From the cell containing the given text, extract its center point as [x, y] coordinate. 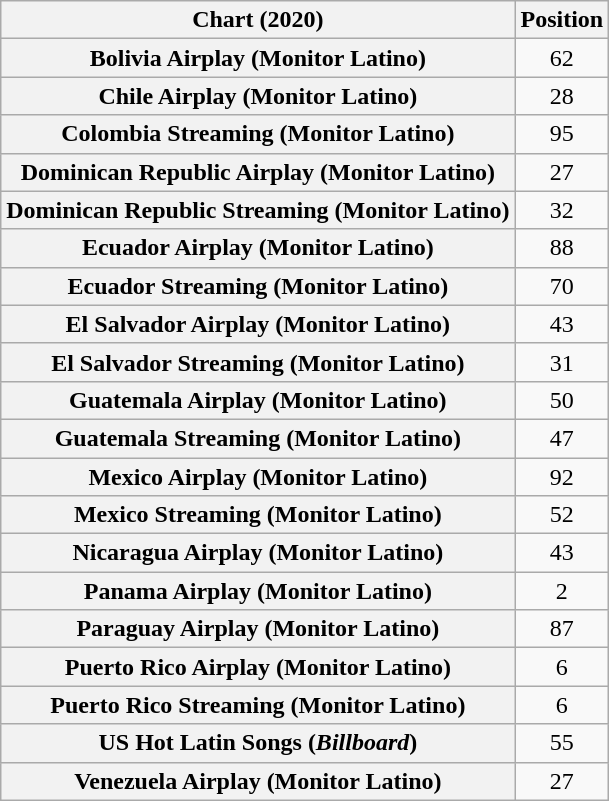
2 [562, 591]
52 [562, 515]
Paraguay Airplay (Monitor Latino) [258, 629]
US Hot Latin Songs (Billboard) [258, 743]
Ecuador Airplay (Monitor Latino) [258, 248]
28 [562, 96]
Dominican Republic Streaming (Monitor Latino) [258, 210]
88 [562, 248]
Position [562, 20]
Guatemala Streaming (Monitor Latino) [258, 438]
Puerto Rico Streaming (Monitor Latino) [258, 705]
Dominican Republic Airplay (Monitor Latino) [258, 172]
Chile Airplay (Monitor Latino) [258, 96]
El Salvador Airplay (Monitor Latino) [258, 324]
31 [562, 362]
Bolivia Airplay (Monitor Latino) [258, 58]
Nicaragua Airplay (Monitor Latino) [258, 553]
55 [562, 743]
47 [562, 438]
Ecuador Streaming (Monitor Latino) [258, 286]
50 [562, 400]
Venezuela Airplay (Monitor Latino) [258, 781]
Mexico Streaming (Monitor Latino) [258, 515]
92 [562, 477]
32 [562, 210]
Panama Airplay (Monitor Latino) [258, 591]
Guatemala Airplay (Monitor Latino) [258, 400]
95 [562, 134]
Chart (2020) [258, 20]
Puerto Rico Airplay (Monitor Latino) [258, 667]
Mexico Airplay (Monitor Latino) [258, 477]
62 [562, 58]
87 [562, 629]
Colombia Streaming (Monitor Latino) [258, 134]
70 [562, 286]
El Salvador Streaming (Monitor Latino) [258, 362]
